Return the (X, Y) coordinate for the center point of the cell that contains the specified text.  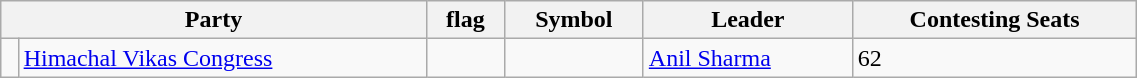
Symbol (574, 20)
flag (465, 20)
62 (994, 58)
Anil Sharma (748, 58)
Leader (748, 20)
Himachal Vikas Congress (222, 58)
Party (214, 20)
Contesting Seats (994, 20)
